Determine the (X, Y) coordinate at the center of the cell enclosing the given text.  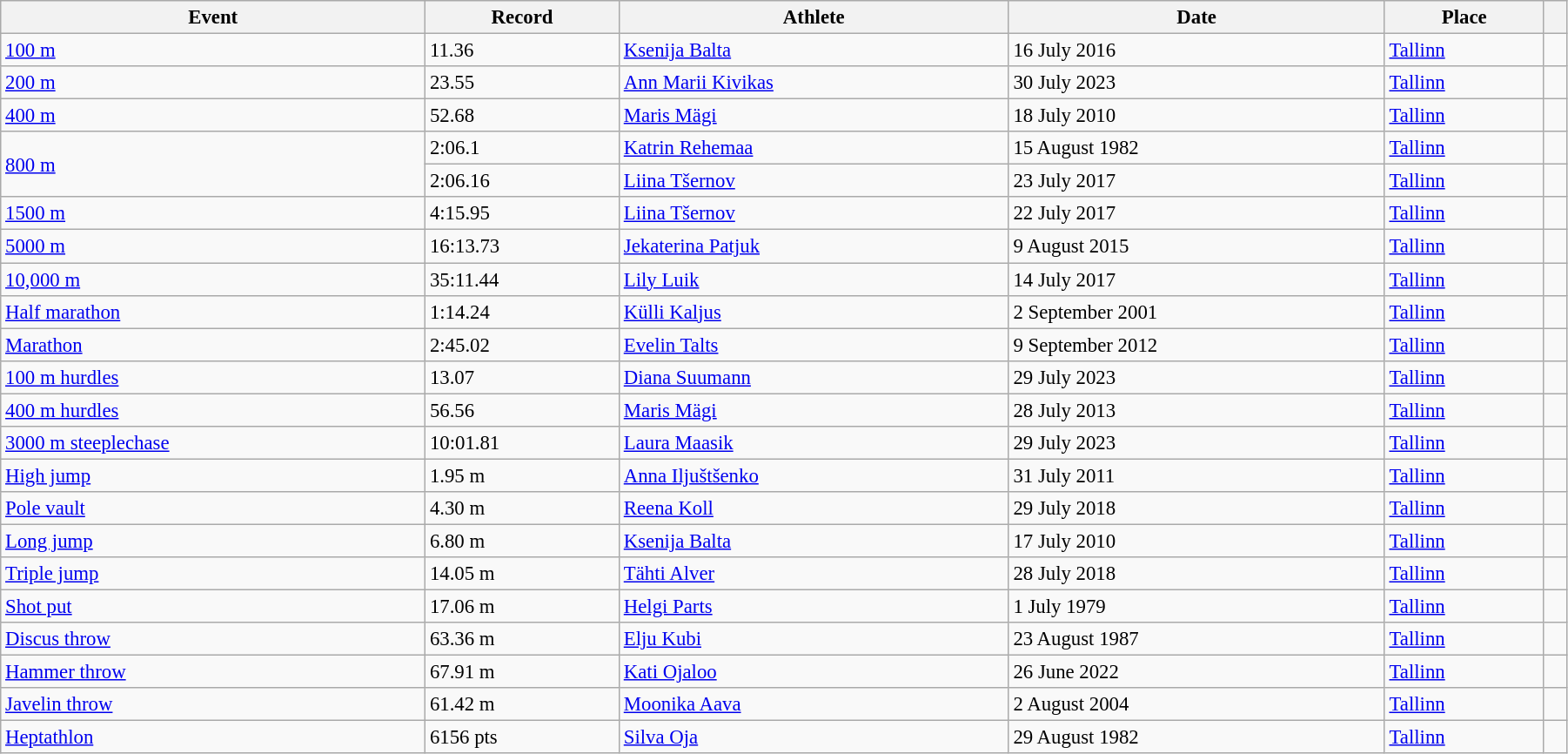
Elju Kubi (814, 639)
15 August 1982 (1196, 148)
High jump (213, 475)
10,000 m (213, 279)
Tähti Alver (814, 574)
9 September 2012 (1196, 345)
2:45.02 (522, 345)
63.36 m (522, 639)
17.06 m (522, 607)
23.55 (522, 83)
Record (522, 17)
Moonika Aava (814, 704)
Half marathon (213, 312)
16 July 2016 (1196, 50)
13.07 (522, 377)
2 September 2001 (1196, 312)
5000 m (213, 246)
Heptathlon (213, 737)
22 July 2017 (1196, 213)
26 June 2022 (1196, 672)
67.91 m (522, 672)
3000 m steeplechase (213, 443)
Silva Oja (814, 737)
Helgi Parts (814, 607)
14 July 2017 (1196, 279)
4.30 m (522, 508)
Hammer throw (213, 672)
17 July 2010 (1196, 541)
Ann Marii Kivikas (814, 83)
1:14.24 (522, 312)
14.05 m (522, 574)
Katrin Rehemaa (814, 148)
Laura Maasik (814, 443)
61.42 m (522, 704)
23 July 2017 (1196, 181)
400 m (213, 116)
Date (1196, 17)
4:15.95 (522, 213)
Javelin throw (213, 704)
Lily Luik (814, 279)
Discus throw (213, 639)
29 July 2018 (1196, 508)
Jekaterina Patjuk (814, 246)
Shot put (213, 607)
Athlete (814, 17)
6.80 m (522, 541)
11.36 (522, 50)
Reena Koll (814, 508)
Place (1464, 17)
Triple jump (213, 574)
Event (213, 17)
Külli Kaljus (814, 312)
23 August 1987 (1196, 639)
Anna Iljuštšenko (814, 475)
Evelin Talts (814, 345)
35:11.44 (522, 279)
100 m hurdles (213, 377)
28 July 2013 (1196, 410)
16:13.73 (522, 246)
2:06.1 (522, 148)
400 m hurdles (213, 410)
1500 m (213, 213)
800 m (213, 164)
10:01.81 (522, 443)
Marathon (213, 345)
1.95 m (522, 475)
31 July 2011 (1196, 475)
18 July 2010 (1196, 116)
100 m (213, 50)
29 August 1982 (1196, 737)
30 July 2023 (1196, 83)
2:06.16 (522, 181)
28 July 2018 (1196, 574)
Diana Suumann (814, 377)
6156 pts (522, 737)
Kati Ojaloo (814, 672)
1 July 1979 (1196, 607)
52.68 (522, 116)
56.56 (522, 410)
Long jump (213, 541)
2 August 2004 (1196, 704)
200 m (213, 83)
Pole vault (213, 508)
9 August 2015 (1196, 246)
